Scan for the cell matching the given text and deliver its [X, Y] coordinate at center. 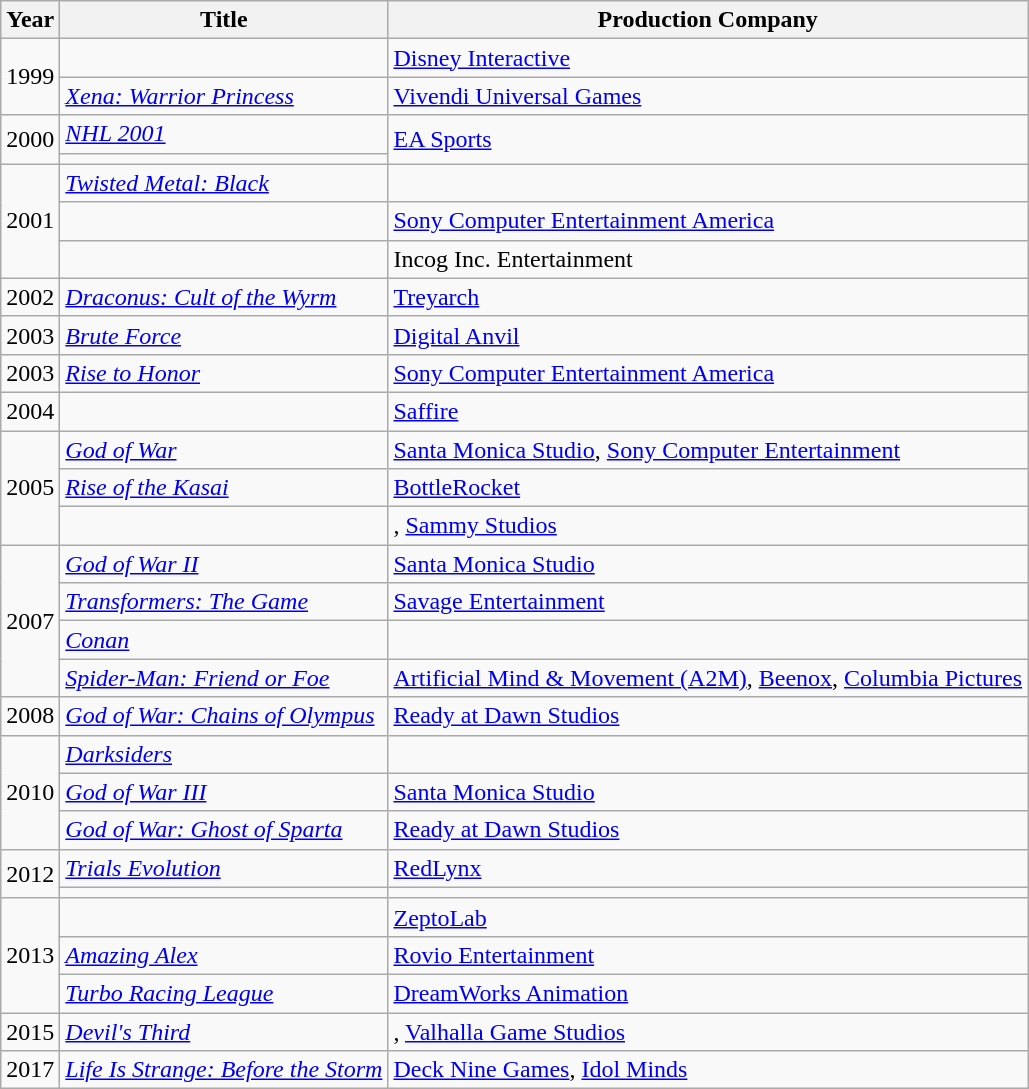
Santa Monica Studio, Sony Computer Entertainment [708, 449]
Incog Inc. Entertainment [708, 259]
1999 [30, 77]
, Valhalla Game Studios [708, 1031]
EA Sports [708, 140]
God of War [224, 449]
NHL 2001 [224, 134]
Treyarch [708, 297]
Draconus: Cult of the Wyrm [224, 297]
2001 [30, 221]
Rise of the Kasai [224, 488]
Brute Force [224, 335]
Year [30, 20]
2013 [30, 955]
2017 [30, 1070]
2008 [30, 716]
Xena: Warrior Princess [224, 96]
Title [224, 20]
Artificial Mind & Movement (A2M), Beenox, Columbia Pictures [708, 678]
God of War: Ghost of Sparta [224, 830]
2002 [30, 297]
Amazing Alex [224, 955]
Twisted Metal: Black [224, 183]
Conan [224, 640]
Trials Evolution [224, 868]
Digital Anvil [708, 335]
2000 [30, 140]
Savage Entertainment [708, 602]
Spider-Man: Friend or Foe [224, 678]
Production Company [708, 20]
RedLynx [708, 868]
, Sammy Studios [708, 526]
Turbo Racing League [224, 993]
Rise to Honor [224, 373]
DreamWorks Animation [708, 993]
ZeptoLab [708, 917]
Disney Interactive [708, 58]
2004 [30, 411]
Life Is Strange: Before the Storm [224, 1070]
Deck Nine Games, Idol Minds [708, 1070]
Devil's Third [224, 1031]
2012 [30, 874]
Saffire [708, 411]
2005 [30, 487]
2010 [30, 792]
Transformers: The Game [224, 602]
God of War: Chains of Olympus [224, 716]
God of War II [224, 564]
Darksiders [224, 754]
God of War III [224, 792]
Vivendi Universal Games [708, 96]
Rovio Entertainment [708, 955]
BottleRocket [708, 488]
2015 [30, 1031]
2007 [30, 621]
